Determine the [x, y] coordinate at the center of the cell enclosing the given text.  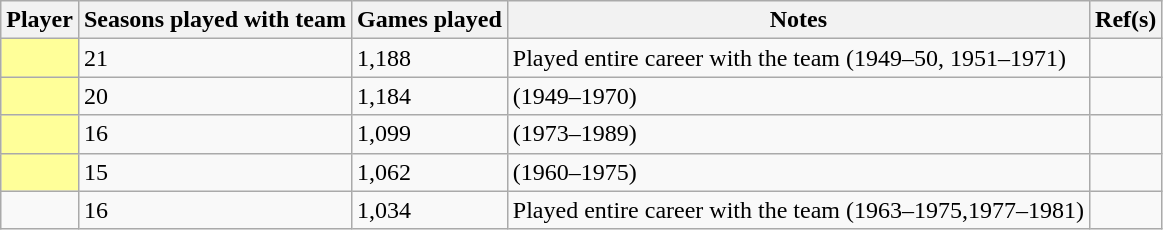
15 [214, 172]
Played entire career with the team (1949–50, 1951–1971) [798, 58]
1,062 [430, 172]
Games played [430, 20]
1,099 [430, 134]
Notes [798, 20]
1,184 [430, 96]
20 [214, 96]
1,188 [430, 58]
Ref(s) [1126, 20]
Player [40, 20]
(1949–1970) [798, 96]
Seasons played with team [214, 20]
1,034 [430, 210]
Played entire career with the team (1963–1975,1977–1981) [798, 210]
(1973–1989) [798, 134]
21 [214, 58]
(1960–1975) [798, 172]
